From the cell containing the given text, extract its center point as [x, y] coordinate. 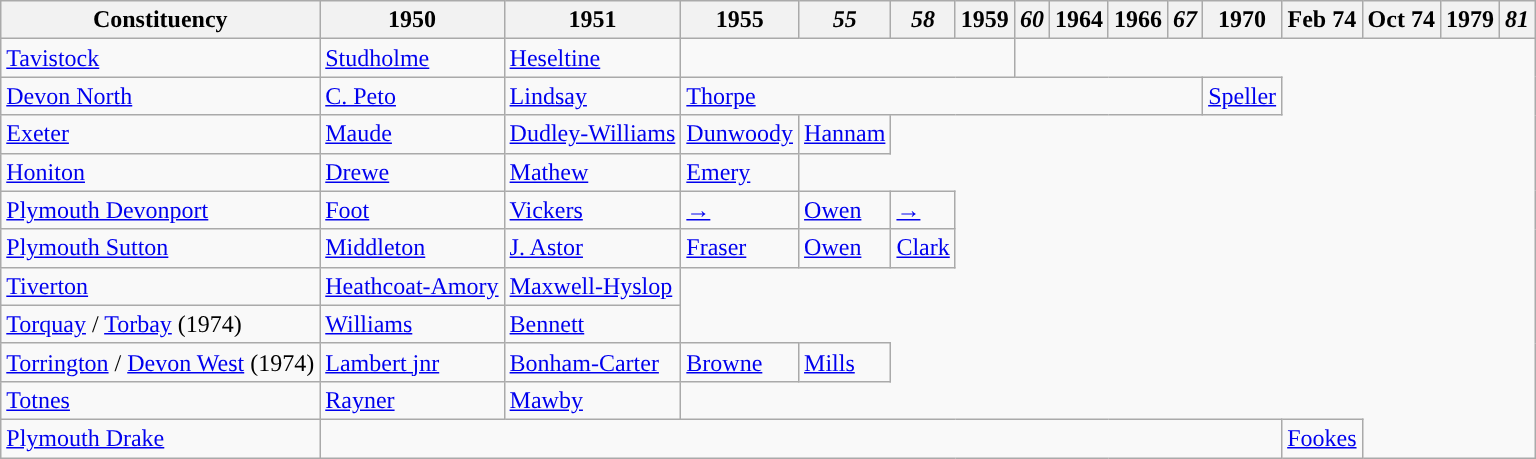
Mills [845, 362]
Heseltine [592, 58]
Foot [412, 210]
Dudley-Williams [592, 134]
Bonham-Carter [592, 362]
Maude [412, 134]
Oct 74 [1401, 20]
1964 [1078, 20]
1959 [984, 20]
Devon North [160, 96]
Tavistock [160, 58]
67 [1186, 20]
Middleton [412, 248]
Feb 74 [1322, 20]
Drewe [412, 172]
Plymouth Devonport [160, 210]
Torrington / Devon West (1974) [160, 362]
Mawby [592, 400]
Dunwoody [740, 134]
C. Peto [412, 96]
Emery [740, 172]
Maxwell-Hyslop [592, 286]
Plymouth Sutton [160, 248]
Williams [412, 324]
58 [923, 20]
Fookes [1322, 438]
Speller [1242, 96]
Hannam [845, 134]
Mathew [592, 172]
Bennett [592, 324]
J. Astor [592, 248]
Lambert jnr [412, 362]
Fraser [740, 248]
81 [1518, 20]
55 [845, 20]
Studholme [412, 58]
Browne [740, 362]
Exeter [160, 134]
Constituency [160, 20]
Tiverton [160, 286]
Heathcoat-Amory [412, 286]
Clark [923, 248]
1979 [1470, 20]
1950 [412, 20]
Plymouth Drake [160, 438]
1955 [740, 20]
60 [1032, 20]
Thorpe [942, 96]
Honiton [160, 172]
Lindsay [592, 96]
Vickers [592, 210]
Totnes [160, 400]
1951 [592, 20]
Torquay / Torbay (1974) [160, 324]
1966 [1138, 20]
1970 [1242, 20]
Rayner [412, 400]
